Find where the given text appears and provide that cell's center as (X, Y) coordinate. 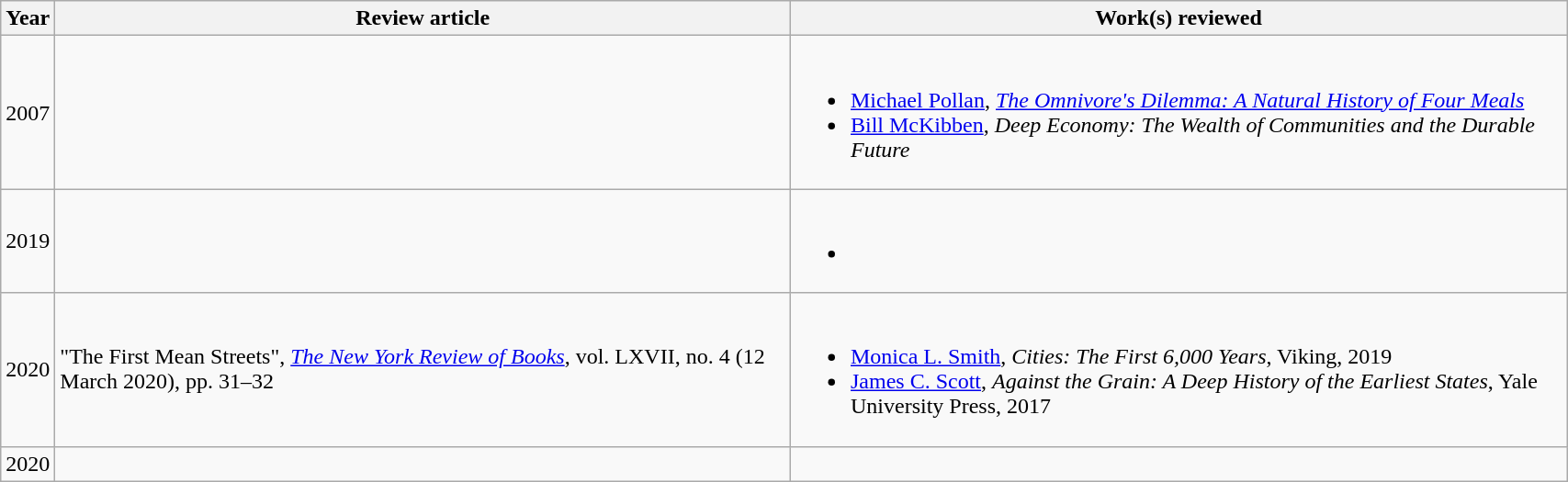
2019 (28, 241)
Work(s) reviewed (1178, 18)
2007 (28, 112)
"The First Mean Streets", The New York Review of Books, vol. LXVII, no. 4 (12 March 2020), pp. 31–32 (423, 369)
Review article (423, 18)
Year (28, 18)
Michael Pollan, The Omnivore's Dilemma: A Natural History of Four MealsBill McKibben, Deep Economy: The Wealth of Communities and the Durable Future (1178, 112)
